Output the [x, y] coordinate of the center of the cell containing the given text.  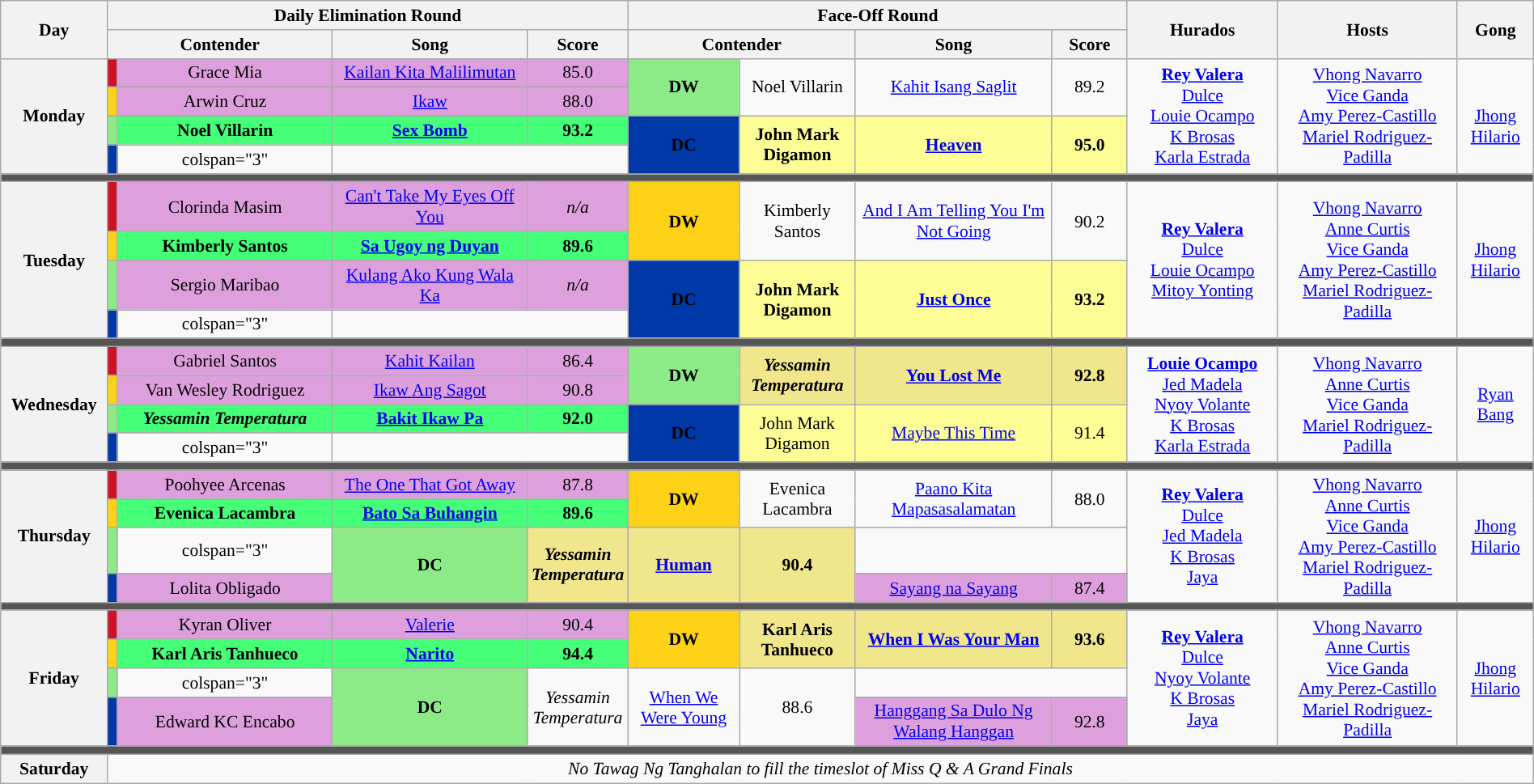
Wednesday [54, 405]
Rey ValeraDulceLouie OcampoMitoy Yonting [1202, 261]
Hosts [1367, 29]
No Tawag Ng Tanghalan to fill the timeslot of Miss Q & A Grand Finals [820, 769]
Lolita Obligado [225, 588]
Day [54, 29]
Kailan Kita Malilimutan [430, 73]
Arwin Cruz [225, 102]
When I Was Your Man [953, 639]
91.4 [1089, 434]
Van Wesley Rodriguez [225, 390]
90.2 [1089, 222]
Kahit Kailan [430, 362]
Sa Ugoy ng Duyan [430, 246]
Ikaw Ang Sagot [430, 390]
Can't Take My Eyes Off You [430, 207]
94.4 [578, 654]
Louie OcampoJed MadelaNyoy VolanteK BrosasKarla Estrada [1202, 405]
Daily Elimination Round [368, 15]
Poohyee Arcenas [225, 485]
Ryan Bang [1495, 405]
Thursday [54, 536]
92.0 [578, 419]
Face-Off Round [877, 15]
93.6 [1089, 639]
Kulang Ako Kung Wala Ka [430, 285]
Heaven [953, 146]
Vhong NavarroAnne CurtisVice GandaMariel Rodriguez-Padilla [1367, 405]
Just Once [953, 299]
Bakit Ikaw Pa [430, 419]
Sergio Maribao [225, 285]
Bato Sa Buhangin [430, 514]
Rey ValeraDulceLouie OcampoK BrosasKarla Estrada [1202, 116]
90.8 [578, 390]
Maybe This Time [953, 434]
88.6 [798, 707]
Tuesday [54, 261]
Gong [1495, 29]
Sayang na Sayang [953, 588]
Sex Bomb [430, 131]
Hanggang Sa Dulo Ng Walang Hanggan [953, 722]
And I Am Telling You I'm Not Going [953, 222]
Valerie [430, 625]
Monday [54, 116]
86.4 [578, 362]
The One That Got Away [430, 485]
Gabriel Santos [225, 362]
Grace Mia [225, 73]
When We Were Young [683, 707]
Kyran Oliver [225, 625]
Paano Kita Mapasasalamatan [953, 498]
Rey ValeraDulceNyoy VolanteK BrosasJaya [1202, 679]
Rey ValeraDulceJed MadelaK BrosasJaya [1202, 536]
Ikaw [430, 102]
Vhong NavarroVice GandaAmy Perez-CastilloMariel Rodriguez-Padilla [1367, 116]
Hurados [1202, 29]
85.0 [578, 73]
87.4 [1089, 588]
89.2 [1089, 87]
Narito [430, 654]
Kahit Isang Saglit [953, 87]
Clorinda Masim [225, 207]
Saturday [54, 769]
Edward KC Encabo [225, 722]
87.8 [578, 485]
You Lost Me [953, 375]
Human [683, 566]
95.0 [1089, 146]
Friday [54, 679]
